Pinpoint the cell where the given text exists, returning its (x, y) midpoint coordinate. 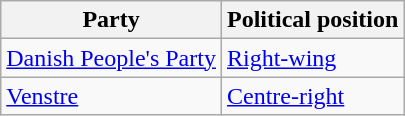
Danish People's Party (112, 58)
Party (112, 20)
Venstre (112, 96)
Centre-right (312, 96)
Right-wing (312, 58)
Political position (312, 20)
